Return (X, Y) of the center of cell containing provided text 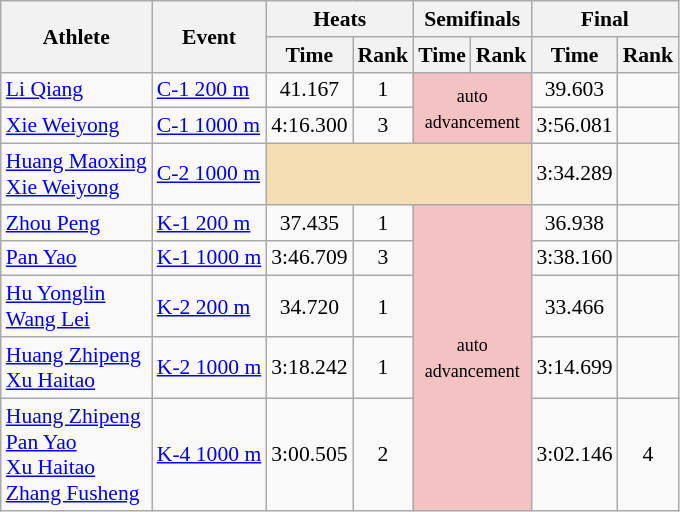
39.603 (574, 90)
3:14.699 (574, 368)
4 (648, 454)
3:02.146 (574, 454)
41.167 (309, 90)
K-1 200 m (209, 223)
Event (209, 36)
3:00.505 (309, 454)
Zhou Peng (76, 223)
Heats (340, 19)
36.938 (574, 223)
34.720 (309, 306)
3:18.242 (309, 368)
C-1 1000 m (209, 126)
3:56.081 (574, 126)
K-2 1000 m (209, 368)
Semifinals (472, 19)
K-2 200 m (209, 306)
Athlete (76, 36)
K-1 1000 m (209, 258)
3:38.160 (574, 258)
Huang ZhipengPan YaoXu HaitaoZhang Fusheng (76, 454)
2 (384, 454)
Hu YonglinWang Lei (76, 306)
4:16.300 (309, 126)
3:34.289 (574, 174)
37.435 (309, 223)
33.466 (574, 306)
Pan Yao (76, 258)
K-4 1000 m (209, 454)
3:46.709 (309, 258)
Huang ZhipengXu Haitao (76, 368)
Xie Weiyong (76, 126)
Huang MaoxingXie Weiyong (76, 174)
Li Qiang (76, 90)
Final (604, 19)
C-2 1000 m (209, 174)
C-1 200 m (209, 90)
